Provide the (x, y) coordinate of the cell's center where the given text is located.  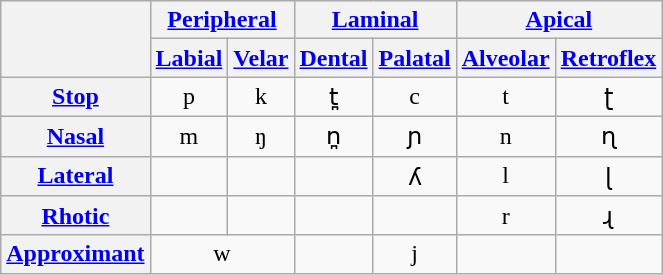
c (414, 97)
w (222, 254)
t (506, 97)
Rhotic (76, 216)
Lateral (76, 176)
m (189, 136)
t̪ (334, 97)
Peripheral (222, 20)
Apical (559, 20)
p (189, 97)
Dental (334, 58)
n (506, 136)
k (261, 97)
ɲ (414, 136)
Stop (76, 97)
Nasal (76, 136)
n̪ (334, 136)
ŋ (261, 136)
ʎ (414, 176)
l (506, 176)
ɭ (608, 176)
Retroflex (608, 58)
Velar (261, 58)
r (506, 216)
Alveolar (506, 58)
Laminal (375, 20)
ɻ (608, 216)
Labial (189, 58)
Approximant (76, 254)
Palatal (414, 58)
ɳ (608, 136)
ʈ (608, 97)
j (414, 254)
